From the cell containing the given text, extract its center point as (X, Y) coordinate. 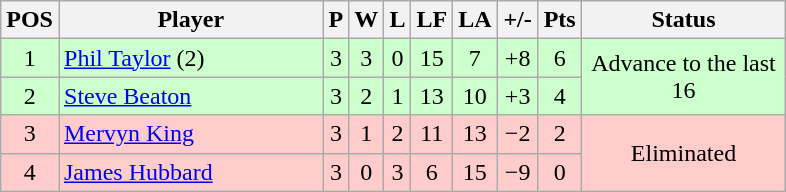
L (398, 20)
W (366, 20)
Player (190, 20)
11 (432, 134)
−9 (518, 172)
7 (475, 58)
+3 (518, 96)
Phil Taylor (2) (190, 58)
+/- (518, 20)
Mervyn King (190, 134)
POS (30, 20)
Pts (560, 20)
+8 (518, 58)
LF (432, 20)
10 (475, 96)
Eliminated (684, 153)
James Hubbard (190, 172)
LA (475, 20)
Status (684, 20)
Advance to the last 16 (684, 77)
Steve Beaton (190, 96)
P (336, 20)
−2 (518, 134)
